For the text-containing cell, return its midpoint in (x, y) coordinate format. 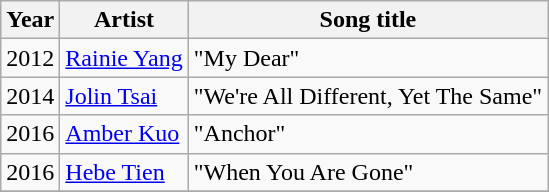
Rainie Yang (124, 58)
2012 (30, 58)
Jolin Tsai (124, 96)
"My Dear" (368, 58)
"When You Are Gone" (368, 172)
2014 (30, 96)
Song title (368, 20)
"Anchor" (368, 134)
"We're All Different, Yet The Same" (368, 96)
Year (30, 20)
Amber Kuo (124, 134)
Hebe Tien (124, 172)
Artist (124, 20)
